Extract the [X, Y] coordinate from the center of the cell holding the provided text.  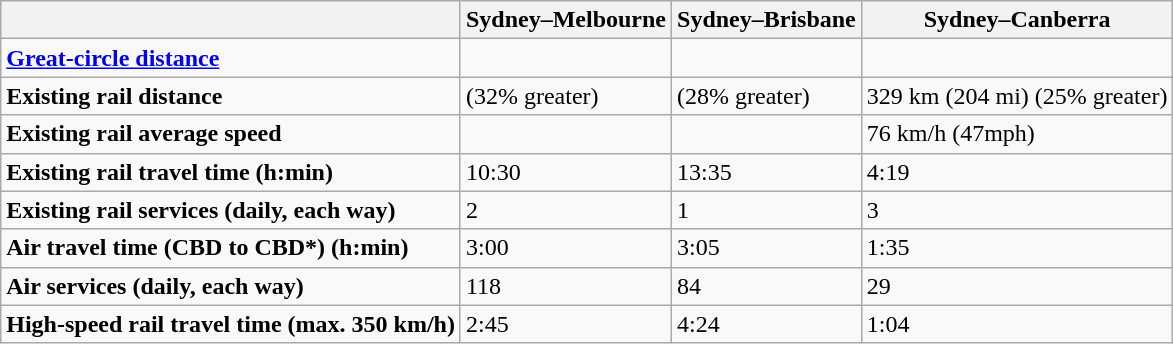
4:24 [767, 324]
Air services (daily, each way) [231, 286]
3:05 [767, 248]
(32% greater) [566, 96]
2:45 [566, 324]
Sydney–Melbourne [566, 20]
Sydney–Brisbane [767, 20]
29 [1017, 286]
2 [566, 210]
118 [566, 286]
84 [767, 286]
329 km (204 mi) (25% greater) [1017, 96]
(28% greater) [767, 96]
Existing rail average speed [231, 134]
1 [767, 210]
10:30 [566, 172]
4:19 [1017, 172]
Existing rail travel time (h:min) [231, 172]
Air travel time (CBD to CBD*) (h:min) [231, 248]
1:04 [1017, 324]
3 [1017, 210]
Sydney–Canberra [1017, 20]
High-speed rail travel time (max. 350 km/h) [231, 324]
Existing rail distance [231, 96]
1:35 [1017, 248]
Great-circle distance [231, 58]
3:00 [566, 248]
76 km/h (47mph) [1017, 134]
Existing rail services (daily, each way) [231, 210]
13:35 [767, 172]
